Locate the cell with the specified text and output its (X, Y) center coordinate. 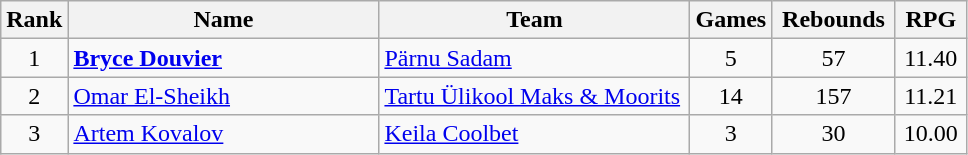
57 (834, 58)
Bryce Douvier (224, 58)
Games (731, 20)
Rank (34, 20)
5 (731, 58)
Rebounds (834, 20)
Tartu Ülikool Maks & Moorits (534, 96)
11.21 (930, 96)
RPG (930, 20)
Artem Kovalov (224, 134)
10.00 (930, 134)
Team (534, 20)
1 (34, 58)
11.40 (930, 58)
Omar El-Sheikh (224, 96)
157 (834, 96)
Name (224, 20)
Pärnu Sadam (534, 58)
Keila Coolbet (534, 134)
2 (34, 96)
30 (834, 134)
14 (731, 96)
